Provide the [x, y] coordinate of the cell's center where the given text is located.  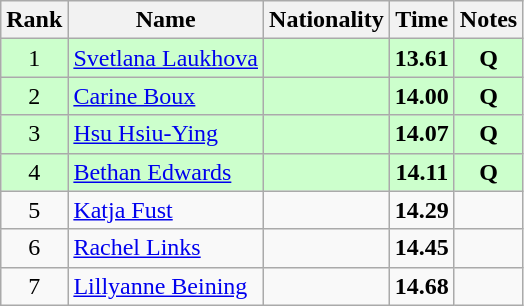
14.29 [422, 210]
2 [34, 96]
14.68 [422, 286]
Svetlana Laukhova [166, 58]
Rank [34, 20]
13.61 [422, 58]
Bethan Edwards [166, 172]
14.00 [422, 96]
Katja Fust [166, 210]
6 [34, 248]
Nationality [327, 20]
14.45 [422, 248]
14.11 [422, 172]
Time [422, 20]
Notes [488, 20]
Lillyanne Beining [166, 286]
Name [166, 20]
3 [34, 134]
Rachel Links [166, 248]
4 [34, 172]
7 [34, 286]
1 [34, 58]
Carine Boux [166, 96]
14.07 [422, 134]
Hsu Hsiu-Ying [166, 134]
5 [34, 210]
